From the cell containing the given text, extract its center point as [x, y] coordinate. 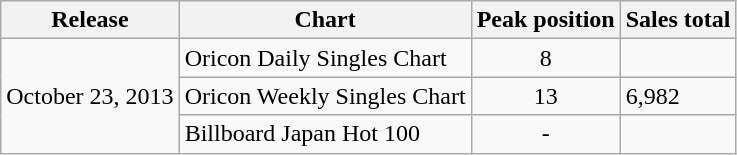
Release [90, 20]
13 [546, 96]
Sales total [678, 20]
Oricon Daily Singles Chart [325, 58]
Billboard Japan Hot 100 [325, 134]
8 [546, 58]
- [546, 134]
6,982 [678, 96]
October 23, 2013 [90, 96]
Oricon Weekly Singles Chart [325, 96]
Chart [325, 20]
Peak position [546, 20]
